For the text-containing cell, return its midpoint in (X, Y) coordinate format. 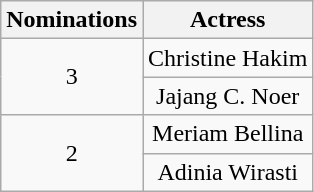
Jajang C. Noer (227, 96)
Actress (227, 20)
Christine Hakim (227, 58)
3 (72, 77)
Adinia Wirasti (227, 172)
Nominations (72, 20)
2 (72, 153)
Meriam Bellina (227, 134)
